Output the (x, y) coordinate of the center of the cell containing the given text.  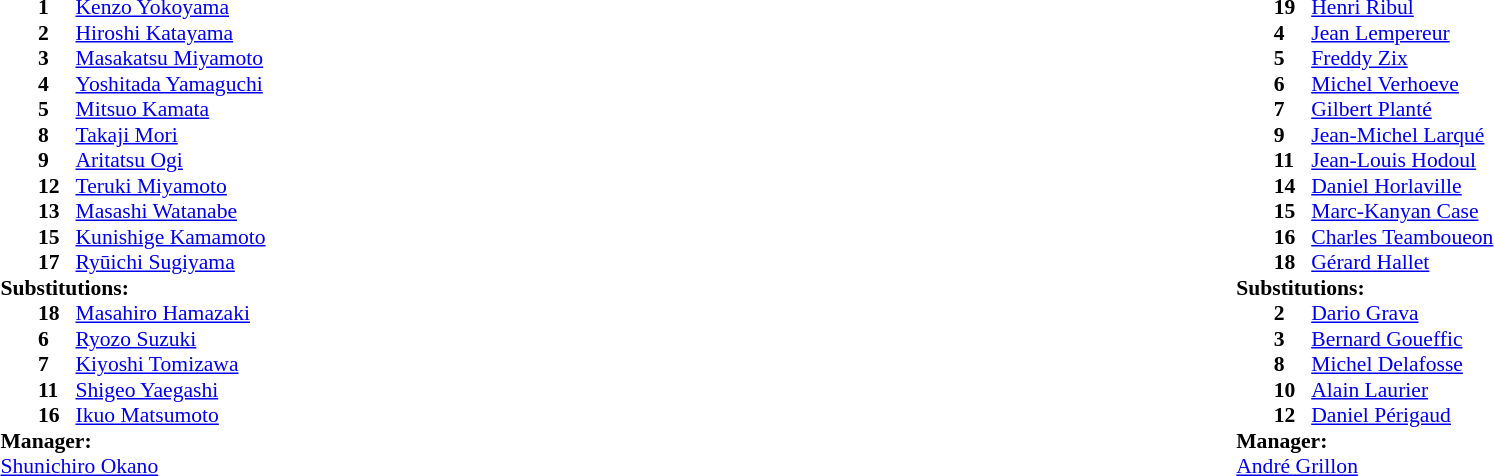
Shigeo Yaegashi (171, 390)
14 (1293, 186)
Jean-Michel Larqué (1402, 135)
Marc-Kanyan Case (1402, 211)
Mitsuo Kamata (171, 109)
Freddy Zix (1402, 59)
13 (57, 211)
Gilbert Planté (1402, 109)
Alain Laurier (1402, 390)
Daniel Horlaville (1402, 186)
Dario Grava (1402, 313)
17 (57, 263)
Michel Delafosse (1402, 365)
Takaji Mori (171, 135)
10 (1293, 390)
Aritatsu Ogi (171, 161)
Bernard Goueffic (1402, 339)
Jean-Louis Hodoul (1402, 161)
Charles Teamboueon (1402, 237)
Gérard Hallet (1402, 263)
Michel Verhoeve (1402, 84)
Masashi Watanabe (171, 211)
Ryozo Suzuki (171, 339)
Kunishige Kamamoto (171, 237)
Daniel Périgaud (1402, 415)
Ikuo Matsumoto (171, 415)
Ryūichi Sugiyama (171, 263)
Teruki Miyamoto (171, 186)
Masahiro Hamazaki (171, 313)
Jean Lempereur (1402, 33)
Yoshitada Yamaguchi (171, 84)
Hiroshi Katayama (171, 33)
Masakatsu Miyamoto (171, 59)
Kiyoshi Tomizawa (171, 365)
